Extract the (x, y) coordinate from the center of the cell holding the provided text.  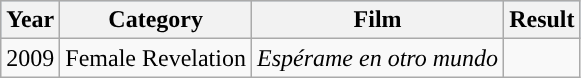
2009 (30, 58)
Year (30, 20)
Film (377, 20)
Espérame en otro mundo (377, 58)
Female Revelation (156, 58)
Category (156, 20)
Result (542, 20)
